Provide the [X, Y] coordinate of the cell's center where the given text is located.  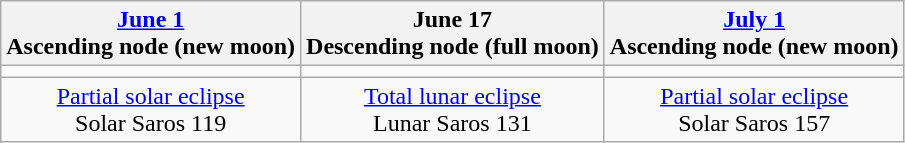
July 1Ascending node (new moon) [754, 34]
June 17Descending node (full moon) [453, 34]
Total lunar eclipseLunar Saros 131 [453, 110]
Partial solar eclipseSolar Saros 119 [151, 110]
June 1Ascending node (new moon) [151, 34]
Partial solar eclipseSolar Saros 157 [754, 110]
